Determine the (x, y) coordinate at the center of the cell enclosing the given text.  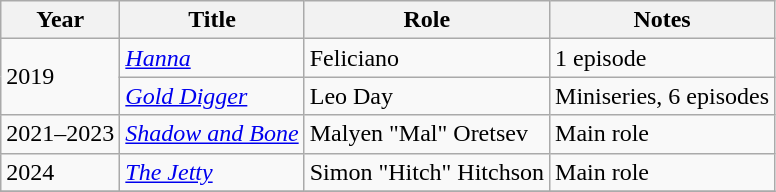
Role (426, 20)
Year (60, 20)
Gold Digger (212, 96)
2019 (60, 77)
Feliciano (426, 58)
Hanna (212, 58)
1 episode (662, 58)
Malyen "Mal" Oretsev (426, 134)
2021–2023 (60, 134)
Title (212, 20)
Shadow and Bone (212, 134)
Miniseries, 6 episodes (662, 96)
The Jetty (212, 172)
Notes (662, 20)
Leo Day (426, 96)
Simon "Hitch" Hitchson (426, 172)
2024 (60, 172)
